Locate the cell with the specified text and output its [x, y] center coordinate. 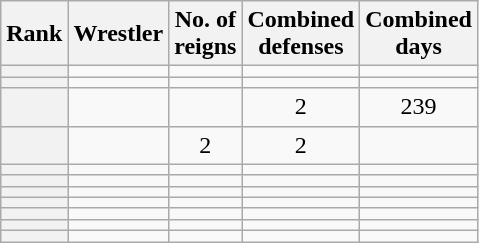
Combineddefenses [301, 34]
Wrestler [118, 34]
No. ofreigns [206, 34]
Rank [34, 34]
Combineddays [419, 34]
239 [419, 107]
